Scan for the cell matching the given text and deliver its (X, Y) coordinate at center. 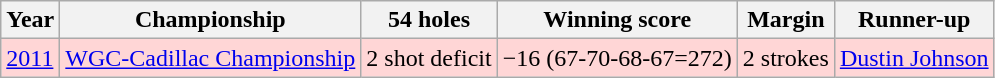
Year (30, 20)
54 holes (429, 20)
2 strokes (786, 58)
−16 (67-70-68-67=272) (617, 58)
Dustin Johnson (914, 58)
2 shot deficit (429, 58)
Margin (786, 20)
WGC-Cadillac Championship (210, 58)
Winning score (617, 20)
Runner-up (914, 20)
Championship (210, 20)
2011 (30, 58)
